Locate the cell with the specified text and output its (x, y) center coordinate. 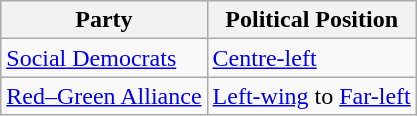
Political Position (312, 20)
Social Democrats (104, 58)
Left-wing to Far-left (312, 96)
Red–Green Alliance (104, 96)
Party (104, 20)
Centre-left (312, 58)
